Identify which cell holds the provided text, then report its [X, Y] central coordinate. 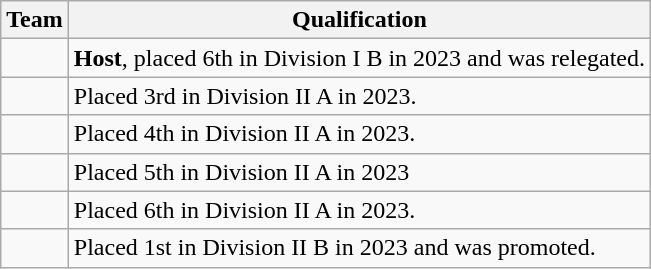
Placed 3rd in Division II A in 2023. [359, 96]
Placed 1st in Division II B in 2023 and was promoted. [359, 248]
Placed 5th in Division II A in 2023 [359, 172]
Placed 4th in Division II A in 2023. [359, 134]
Host, placed 6th in Division I B in 2023 and was relegated. [359, 58]
Placed 6th in Division II A in 2023. [359, 210]
Qualification [359, 20]
Team [35, 20]
